Extract the [X, Y] coordinate from the center of the cell holding the provided text.  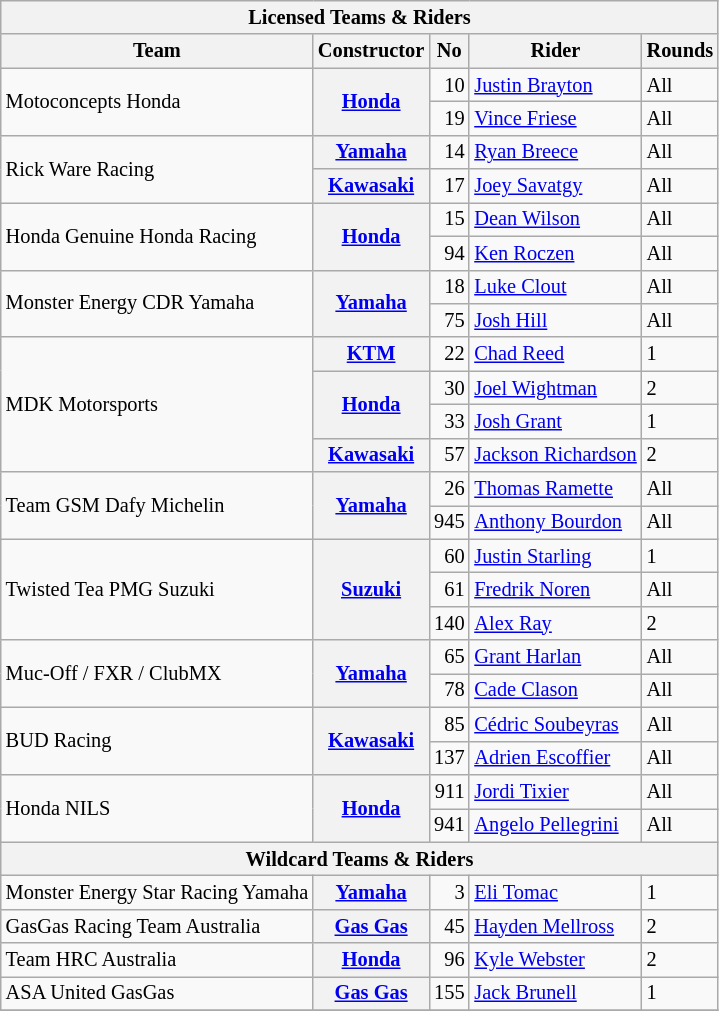
22 [449, 354]
19 [449, 118]
911 [449, 791]
Jordi Tixier [555, 791]
Wildcard Teams & Riders [360, 859]
15 [449, 219]
Monster Energy CDR Yamaha [157, 304]
60 [449, 556]
Honda NILS [157, 808]
Kyle Webster [555, 960]
Vince Friese [555, 118]
96 [449, 960]
Constructor [371, 51]
Rounds [680, 51]
18 [449, 287]
Cédric Soubeyras [555, 724]
65 [449, 657]
Joey Savatgy [555, 186]
Justin Starling [555, 556]
17 [449, 186]
Rick Ware Racing [157, 168]
BUD Racing [157, 740]
Dean Wilson [555, 219]
14 [449, 152]
KTM [371, 354]
Honda Genuine Honda Racing [157, 236]
Ryan Breece [555, 152]
Team HRC Australia [157, 960]
Cade Clason [555, 690]
137 [449, 758]
GasGas Racing Team Australia [157, 926]
941 [449, 825]
Hayden Mellross [555, 926]
ASA United GasGas [157, 993]
No [449, 51]
155 [449, 993]
61 [449, 589]
Motoconcepts Honda [157, 102]
57 [449, 455]
78 [449, 690]
Jack Brunell [555, 993]
Chad Reed [555, 354]
Twisted Tea PMG Suzuki [157, 590]
Luke Clout [555, 287]
Angelo Pellegrini [555, 825]
Adrien Escoffier [555, 758]
Rider [555, 51]
26 [449, 489]
Ken Roczen [555, 253]
94 [449, 253]
Licensed Teams & Riders [360, 17]
Monster Energy Star Racing Yamaha [157, 892]
Suzuki [371, 590]
10 [449, 85]
Josh Grant [555, 421]
85 [449, 724]
Alex Ray [555, 623]
Eli Tomac [555, 892]
Justin Brayton [555, 85]
45 [449, 926]
Team [157, 51]
MDK Motorsports [157, 404]
Grant Harlan [555, 657]
Muc-Off / FXR / ClubMX [157, 674]
Fredrik Noren [555, 589]
Anthony Bourdon [555, 522]
Josh Hill [555, 320]
33 [449, 421]
3 [449, 892]
945 [449, 522]
140 [449, 623]
30 [449, 388]
Joel Wightman [555, 388]
Thomas Ramette [555, 489]
Jackson Richardson [555, 455]
75 [449, 320]
Team GSM Dafy Michelin [157, 506]
